Search for the cell housing the specified text and yield its [x, y] center coordinate. 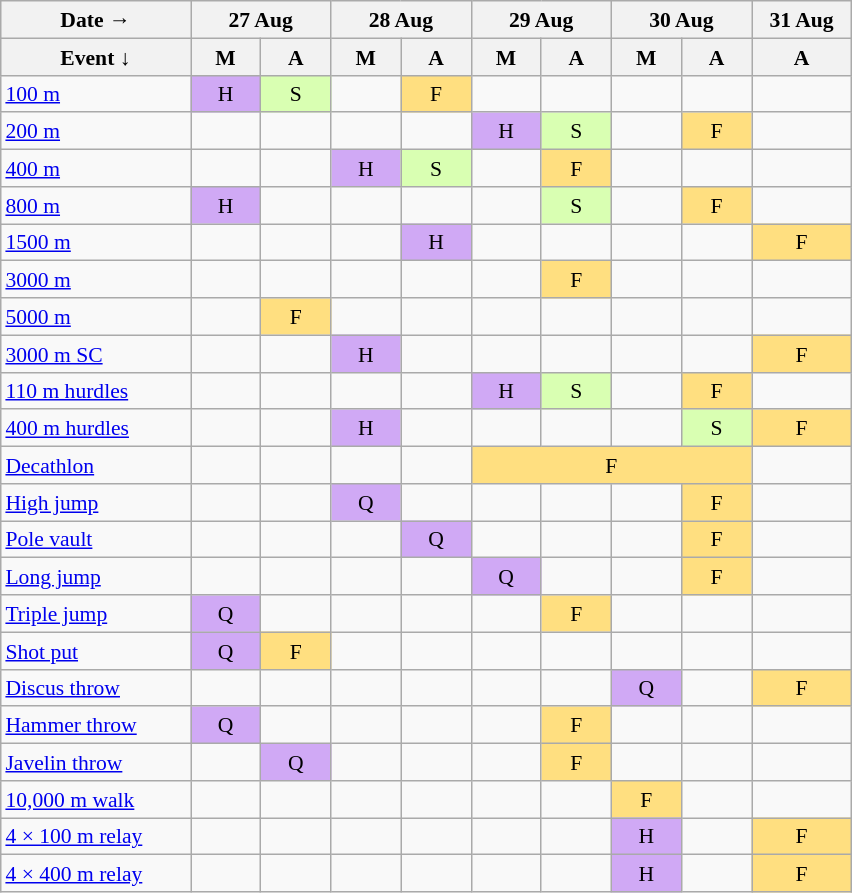
31 Aug [802, 20]
Shot put [95, 650]
29 Aug [541, 20]
27 Aug [260, 20]
3000 m [95, 280]
Hammer throw [95, 724]
10,000 m walk [95, 798]
Discus throw [95, 688]
5000 m [95, 316]
Triple jump [95, 614]
1500 m [95, 242]
110 m hurdles [95, 390]
Decathlon [95, 464]
Javelin throw [95, 762]
28 Aug [401, 20]
Pole vault [95, 538]
200 m [95, 130]
Date → [95, 20]
400 m hurdles [95, 428]
400 m [95, 168]
30 Aug [681, 20]
100 m [95, 94]
800 m [95, 204]
High jump [95, 502]
Long jump [95, 576]
3000 m SC [95, 354]
4 × 100 m relay [95, 836]
4 × 400 m relay [95, 874]
Event ↓ [95, 56]
